Search for the cell housing the specified text and yield its [x, y] center coordinate. 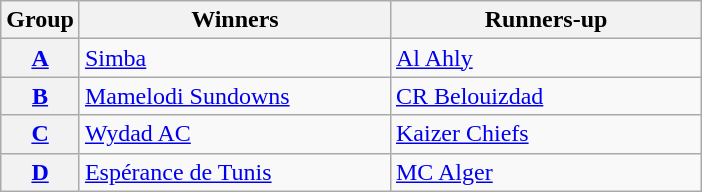
C [40, 134]
MC Alger [546, 172]
Mamelodi Sundowns [234, 96]
Wydad AC [234, 134]
Runners-up [546, 20]
B [40, 96]
Group [40, 20]
A [40, 58]
Winners [234, 20]
Al Ahly [546, 58]
Kaizer Chiefs [546, 134]
Simba [234, 58]
Espérance de Tunis [234, 172]
D [40, 172]
CR Belouizdad [546, 96]
